Output the (x, y) coordinate of the center of the cell containing the given text.  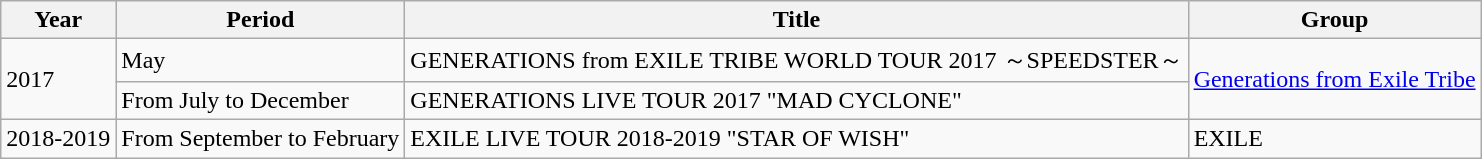
From July to December (260, 100)
2017 (58, 80)
Group (1334, 20)
Title (796, 20)
2018-2019 (58, 138)
GENERATIONS LIVE TOUR 2017 "MAD CYCLONE" (796, 100)
Generations from Exile Tribe (1334, 80)
GENERATIONS from EXILE TRIBE WORLD TOUR 2017 ～SPEEDSTER～ (796, 60)
Year (58, 20)
From September to February (260, 138)
EXILE LIVE TOUR 2018-2019 "STAR OF WISH" (796, 138)
Period (260, 20)
EXILE (1334, 138)
May (260, 60)
